Return [X, Y] of the center of cell containing provided text 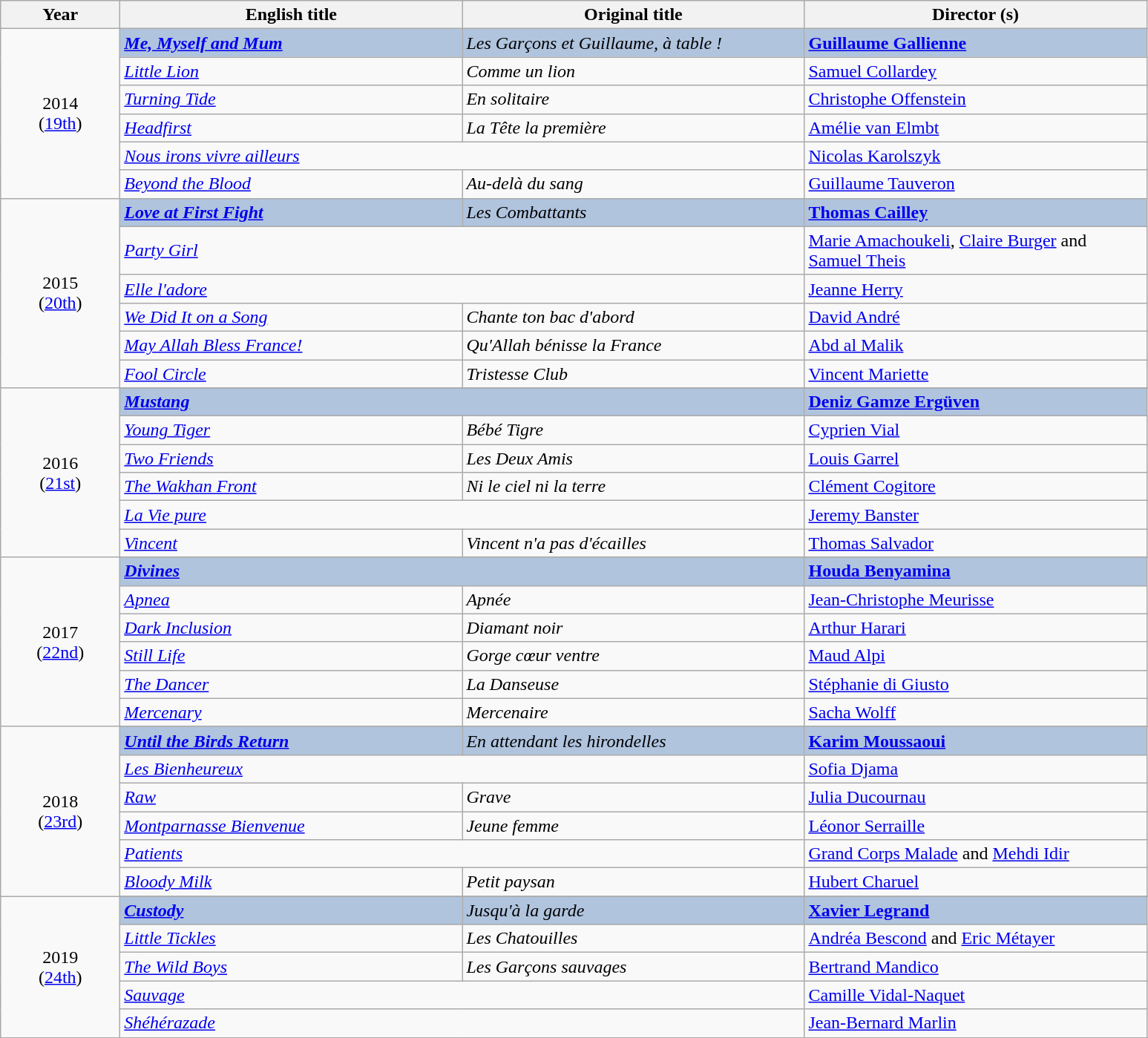
Sacha Wolff [975, 712]
Ni le ciel ni la terre [634, 487]
Les Garçons et Guillaume, à table ! [634, 43]
Petit paysan [634, 882]
Clément Cogitore [975, 487]
Louis Garrel [975, 459]
Guillaume Tauveron [975, 184]
La Vie pure [462, 515]
Sofia Djama [975, 769]
Fool Circle [291, 373]
Apnea [291, 600]
Jean-Christophe Meurisse [975, 600]
Karim Moussaoui [975, 740]
Diamant noir [634, 628]
Mercenaire [634, 712]
Montparnasse Bienvenue [291, 826]
Stéphanie di Giusto [975, 684]
Turning Tide [291, 99]
Elle l'adore [462, 289]
Les Bienheureux [462, 769]
Raw [291, 797]
Deniz Gamze Ergüven [975, 402]
Les Garçons sauvages [634, 967]
Patients [462, 854]
2019(24th) [61, 967]
We Did It on a Song [291, 317]
2017(22nd) [61, 642]
Léonor Serraille [975, 826]
Julia Ducournau [975, 797]
Director (s) [975, 15]
Au-delà du sang [634, 184]
Little Tickles [291, 939]
2014(19th) [61, 114]
Arthur Harari [975, 628]
Grave [634, 797]
Jean-Bernard Marlin [975, 1023]
Les Combattants [634, 212]
Vincent n'a pas d'écailles [634, 543]
Original title [634, 15]
Qu'Allah bénisse la France [634, 345]
Love at First Fight [291, 212]
Custody [291, 910]
Andréa Bescond and Eric Métayer [975, 939]
Maud Alpi [975, 656]
Houda Benyamina [975, 571]
En attendant les hirondelles [634, 740]
Bébé Tigre [634, 430]
Young Tiger [291, 430]
Apnée [634, 600]
Jeanne Herry [975, 289]
May Allah Bless France! [291, 345]
Guillaume Gallienne [975, 43]
Grand Corps Malade and Mehdi Idir [975, 854]
The Wild Boys [291, 967]
2018(23rd) [61, 811]
Thomas Cailley [975, 212]
Christophe Offenstein [975, 99]
Me, Myself and Mum [291, 43]
Les Chatouilles [634, 939]
David André [975, 317]
Headfirst [291, 128]
Divines [462, 571]
Still Life [291, 656]
Jusqu'à la garde [634, 910]
Hubert Charuel [975, 882]
Cyprien Vial [975, 430]
Until the Birds Return [291, 740]
Vincent Mariette [975, 373]
Year [61, 15]
Vincent [291, 543]
Little Lion [291, 71]
La Danseuse [634, 684]
Nous irons vivre ailleurs [462, 156]
Jeremy Banster [975, 515]
Chante ton bac d'abord [634, 317]
Marie Amachoukeli, Claire Burger and Samuel Theis [975, 251]
Samuel Collardey [975, 71]
Gorge cœur ventre [634, 656]
The Wakhan Front [291, 487]
Comme un lion [634, 71]
Les Deux Amis [634, 459]
Jeune femme [634, 826]
Tristesse Club [634, 373]
The Dancer [291, 684]
2015(20th) [61, 292]
Xavier Legrand [975, 910]
Camille Vidal-Naquet [975, 995]
Mustang [462, 402]
Amélie van Elmbt [975, 128]
Thomas Salvador [975, 543]
Beyond the Blood [291, 184]
English title [291, 15]
Mercenary [291, 712]
2016(21st) [61, 473]
Nicolas Karolszyk [975, 156]
Party Girl [462, 251]
Dark Inclusion [291, 628]
En solitaire [634, 99]
Shéhérazade [462, 1023]
Sauvage [462, 995]
Two Friends [291, 459]
Abd al Malik [975, 345]
Bloody Milk [291, 882]
Bertrand Mandico [975, 967]
La Tête la première [634, 128]
